Detect which cell encompasses the target text, then output its [X, Y] center coordinate. 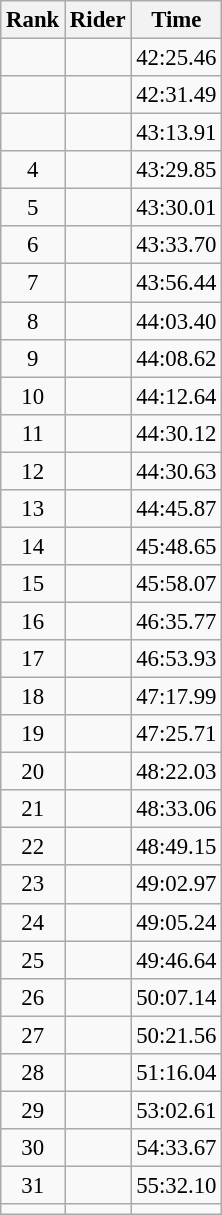
30 [33, 1148]
44:03.40 [176, 321]
23 [33, 885]
47:17.99 [176, 697]
12 [33, 471]
54:33.67 [176, 1148]
48:33.06 [176, 809]
48:49.15 [176, 847]
43:56.44 [176, 283]
15 [33, 584]
44:12.64 [176, 396]
Time [176, 20]
10 [33, 396]
42:31.49 [176, 95]
18 [33, 697]
43:13.91 [176, 133]
43:30.01 [176, 208]
44:30.12 [176, 433]
49:02.97 [176, 885]
53:02.61 [176, 1110]
43:29.85 [176, 170]
8 [33, 321]
43:33.70 [176, 245]
6 [33, 245]
47:25.71 [176, 734]
7 [33, 283]
48:22.03 [176, 772]
25 [33, 960]
42:25.46 [176, 58]
50:21.56 [176, 1035]
17 [33, 659]
13 [33, 509]
44:30.63 [176, 471]
4 [33, 170]
26 [33, 997]
55:32.10 [176, 1185]
45:58.07 [176, 584]
45:48.65 [176, 546]
24 [33, 922]
49:46.64 [176, 960]
11 [33, 433]
44:08.62 [176, 358]
21 [33, 809]
19 [33, 734]
46:53.93 [176, 659]
Rider [98, 20]
31 [33, 1185]
44:45.87 [176, 509]
29 [33, 1110]
27 [33, 1035]
49:05.24 [176, 922]
20 [33, 772]
14 [33, 546]
28 [33, 1073]
22 [33, 847]
Rank [33, 20]
51:16.04 [176, 1073]
50:07.14 [176, 997]
46:35.77 [176, 621]
9 [33, 358]
16 [33, 621]
5 [33, 208]
